Return [x, y] of the center of cell containing provided text 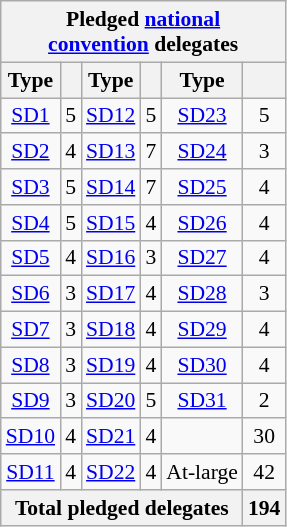
SD31 [202, 401]
SD4 [30, 223]
SD11 [30, 472]
SD13 [110, 152]
SD12 [110, 116]
SD8 [30, 365]
30 [264, 437]
SD24 [202, 152]
SD2 [30, 152]
SD16 [110, 258]
SD10 [30, 437]
SD17 [110, 294]
Total pledged delegates [122, 508]
42 [264, 472]
SD19 [110, 365]
194 [264, 508]
SD20 [110, 401]
SD21 [110, 437]
SD9 [30, 401]
SD14 [110, 187]
SD15 [110, 223]
SD6 [30, 294]
SD1 [30, 116]
SD25 [202, 187]
SD27 [202, 258]
Pledged nationalconvention delegates [144, 32]
SD5 [30, 258]
2 [264, 401]
SD26 [202, 223]
SD7 [30, 330]
SD29 [202, 330]
SD22 [110, 472]
At-large [202, 472]
SD18 [110, 330]
SD3 [30, 187]
SD28 [202, 294]
SD30 [202, 365]
SD23 [202, 116]
